Extract the (x, y) coordinate from the center of the cell holding the provided text.  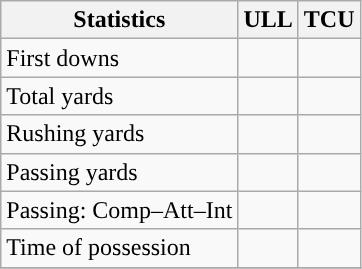
Statistics (120, 20)
Passing: Comp–Att–Int (120, 210)
ULL (268, 20)
Time of possession (120, 248)
First downs (120, 58)
Rushing yards (120, 134)
Passing yards (120, 172)
Total yards (120, 96)
TCU (329, 20)
